Identify which cell holds the provided text, then report its [X, Y] central coordinate. 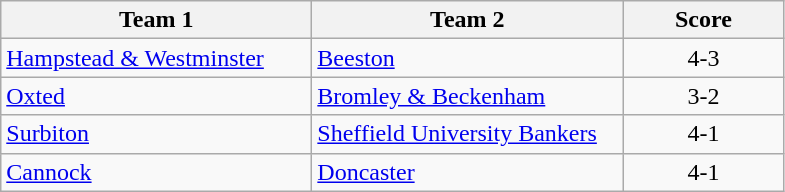
Beeston [468, 58]
Cannock [156, 172]
4-3 [704, 58]
Oxted [156, 96]
Team 2 [468, 20]
Doncaster [468, 172]
Score [704, 20]
Team 1 [156, 20]
Sheffield University Bankers [468, 134]
Surbiton [156, 134]
3-2 [704, 96]
Bromley & Beckenham [468, 96]
Hampstead & Westminster [156, 58]
